Pinpoint the cell where the given text exists, returning its [x, y] midpoint coordinate. 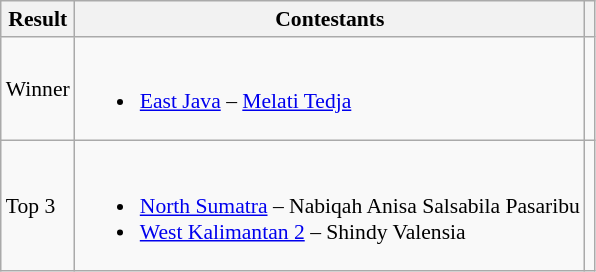
Contestants [330, 19]
Top 3 [38, 206]
Result [38, 19]
Winner [38, 89]
North Sumatra – Nabiqah Anisa Salsabila PasaribuWest Kalimantan 2 – Shindy Valensia [330, 206]
East Java – Melati Tedja [330, 89]
